Capture the cell that displays the provided text and extract its (X, Y) central coordinate. 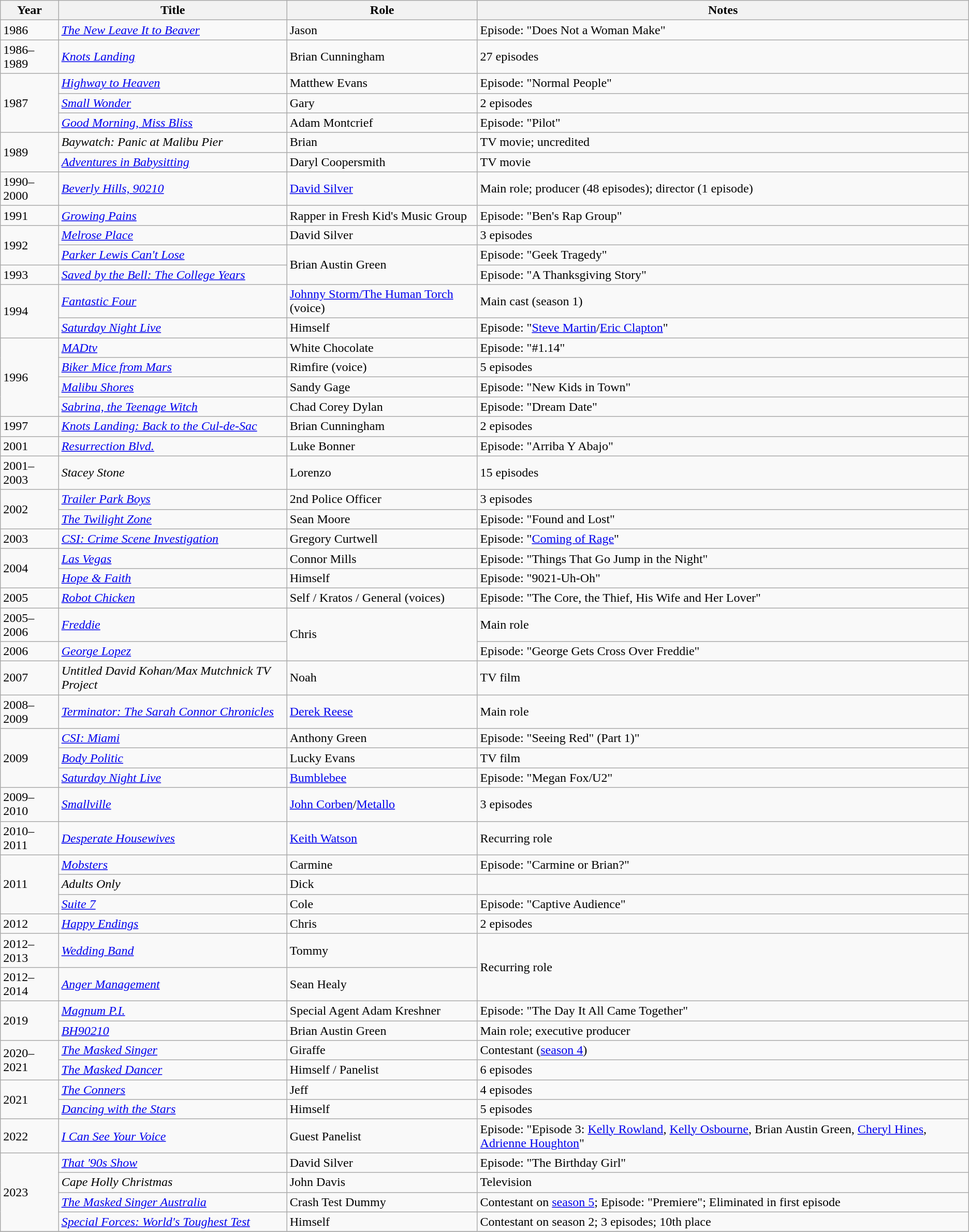
Good Morning, Miss Bliss (173, 123)
Derek Reese (382, 712)
I Can See Your Voice (173, 1136)
Fantastic Four (173, 301)
Dancing with the Stars (173, 1109)
Saved by the Bell: The College Years (173, 275)
Episode: "Does Not a Woman Make" (723, 30)
Magnum P.I. (173, 1011)
2021 (30, 1100)
27 episodes (723, 57)
Las Vegas (173, 558)
Anger Management (173, 984)
Wedding Band (173, 950)
2012 (30, 924)
Contestant on season 2; 3 episodes; 10th place (723, 1222)
Main role; producer (48 episodes); director (1 episode) (723, 188)
Episode: "Megan Fox/U2" (723, 778)
Guest Panelist (382, 1136)
Crash Test Dummy (382, 1202)
MADtv (173, 348)
Year (30, 10)
Carmine (382, 865)
Knots Landing (173, 57)
Hope & Faith (173, 578)
Anthony Green (382, 738)
Adventures in Babysitting (173, 162)
Parker Lewis Can't Lose (173, 255)
Malibu Shores (173, 387)
Knots Landing: Back to the Cul-de-Sac (173, 426)
Episode: "A Thanksgiving Story" (723, 275)
John Davis (382, 1182)
Episode: "Found and Lost" (723, 519)
The Masked Singer Australia (173, 1202)
Episode: "Carmine or Brian?" (723, 865)
White Chocolate (382, 348)
Biker Mice from Mars (173, 367)
Episode: "Pilot" (723, 123)
Episode: "Ben's Rap Group" (723, 215)
Brian (382, 142)
Small Wonder (173, 103)
1996 (30, 377)
Lucky Evans (382, 758)
Desperate Housewives (173, 838)
1991 (30, 215)
Tommy (382, 950)
1993 (30, 275)
Episode: "George Gets Cross Over Freddie" (723, 651)
The Masked Singer (173, 1050)
Episode: "Episode 3: Kelly Rowland, Kelly Osbourne, Brian Austin Green, Cheryl Hines, Adrienne Houghton" (723, 1136)
Adam Montcrief (382, 123)
Gary (382, 103)
That '90s Show (173, 1163)
Untitled David Kohan/Max Mutchnick TV Project (173, 678)
Lorenzo (382, 473)
Episode: "Geek Tragedy" (723, 255)
Sean Moore (382, 519)
TV movie; uncredited (723, 142)
Episode: "Normal People" (723, 83)
2006 (30, 651)
Melrose Place (173, 235)
Growing Pains (173, 215)
Contestant (season 4) (723, 1050)
2022 (30, 1136)
Trailer Park Boys (173, 499)
Terminator: The Sarah Connor Chronicles (173, 712)
2009 (30, 758)
1986–1989 (30, 57)
Robot Chicken (173, 598)
Special Forces: World's Toughest Test (173, 1222)
John Corben/Metallo (382, 804)
Title (173, 10)
Jeff (382, 1090)
Freddie (173, 624)
Episode: "The Day It All Came Together" (723, 1011)
Highway to Heaven (173, 83)
Sabrina, the Teenage Witch (173, 407)
Giraffe (382, 1050)
2020–2021 (30, 1060)
2008–2009 (30, 712)
Noah (382, 678)
The New Leave It to Beaver (173, 30)
2003 (30, 539)
TV movie (723, 162)
Smallville (173, 804)
The Twilight Zone (173, 519)
Dick (382, 884)
CSI: Crime Scene Investigation (173, 539)
Cole (382, 904)
Stacey Stone (173, 473)
2012–2013 (30, 950)
Main cast (season 1) (723, 301)
Baywatch: Panic at Malibu Pier (173, 142)
Episode: "Coming of Rage" (723, 539)
Episode: "9021-Uh-Oh" (723, 578)
Episode: "Arriba Y Abajo" (723, 446)
2nd Police Officer (382, 499)
Television (723, 1182)
Special Agent Adam Kreshner (382, 1011)
Contestant on season 5; Episode: "Premiere"; Eliminated in first episode (723, 1202)
2019 (30, 1020)
The Conners (173, 1090)
Episode: "The Birthday Girl" (723, 1163)
2002 (30, 509)
Beverly Hills, 90210 (173, 188)
1987 (30, 103)
Episode: "#1.14" (723, 348)
Sean Healy (382, 984)
The Masked Dancer (173, 1070)
Matthew Evans (382, 83)
Chad Corey Dylan (382, 407)
1989 (30, 152)
Episode: "New Kids in Town" (723, 387)
Bumblebee (382, 778)
6 episodes (723, 1070)
Episode: "Seeing Red" (Part 1)" (723, 738)
15 episodes (723, 473)
2004 (30, 568)
Episode: "Captive Audience" (723, 904)
4 episodes (723, 1090)
2010–2011 (30, 838)
2005 (30, 598)
Episode: "Steve Martin/Eric Clapton" (723, 328)
Self / Kratos / General (voices) (382, 598)
Mobsters (173, 865)
Role (382, 10)
Cape Holly Christmas (173, 1182)
2009–2010 (30, 804)
2011 (30, 884)
Main role; executive producer (723, 1030)
BH90210 (173, 1030)
Suite 7 (173, 904)
Notes (723, 10)
Daryl Coopersmith (382, 162)
Rapper in Fresh Kid's Music Group (382, 215)
Episode: "Dream Date" (723, 407)
Himself / Panelist (382, 1070)
Luke Bonner (382, 446)
Episode: "Things That Go Jump in the Night" (723, 558)
CSI: Miami (173, 738)
1997 (30, 426)
Resurrection Blvd. (173, 446)
Rimfire (voice) (382, 367)
Happy Endings (173, 924)
2001 (30, 446)
Sandy Gage (382, 387)
Keith Watson (382, 838)
Jason (382, 30)
2001–2003 (30, 473)
2005–2006 (30, 624)
1990–2000 (30, 188)
1994 (30, 311)
1986 (30, 30)
Episode: "The Core, the Thief, His Wife and Her Lover" (723, 598)
George Lopez (173, 651)
Adults Only (173, 884)
Body Politic (173, 758)
2007 (30, 678)
2012–2014 (30, 984)
Gregory Curtwell (382, 539)
1992 (30, 245)
Johnny Storm/The Human Torch (voice) (382, 301)
2023 (30, 1192)
Connor Mills (382, 558)
